For the text-containing cell, return its midpoint in [X, Y] coordinate format. 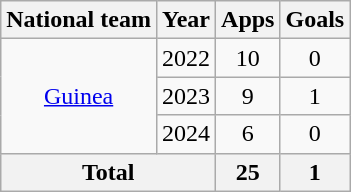
10 [248, 58]
Guinea [79, 96]
25 [248, 172]
2022 [186, 58]
Apps [248, 20]
2024 [186, 134]
6 [248, 134]
9 [248, 96]
Total [108, 172]
Year [186, 20]
2023 [186, 96]
Goals [315, 20]
National team [79, 20]
